Search for the cell housing the specified text and yield its (X, Y) center coordinate. 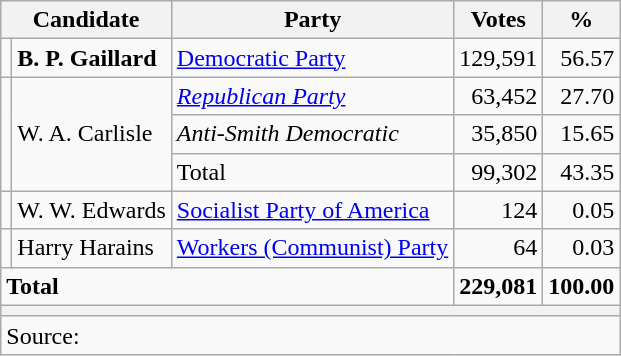
124 (498, 210)
100.00 (582, 286)
0.03 (582, 248)
35,850 (498, 134)
W. A. Carlisle (92, 134)
W. W. Edwards (92, 210)
Republican Party (312, 96)
63,452 (498, 96)
% (582, 20)
64 (498, 248)
Votes (498, 20)
Anti-Smith Democratic (312, 134)
Workers (Communist) Party (312, 248)
99,302 (498, 172)
56.57 (582, 58)
229,081 (498, 286)
Source: (310, 335)
15.65 (582, 134)
B. P. Gaillard (92, 58)
129,591 (498, 58)
43.35 (582, 172)
Harry Harains (92, 248)
0.05 (582, 210)
Democratic Party (312, 58)
27.70 (582, 96)
Socialist Party of America (312, 210)
Party (312, 20)
Candidate (86, 20)
